Search for the cell housing the specified text and yield its (x, y) center coordinate. 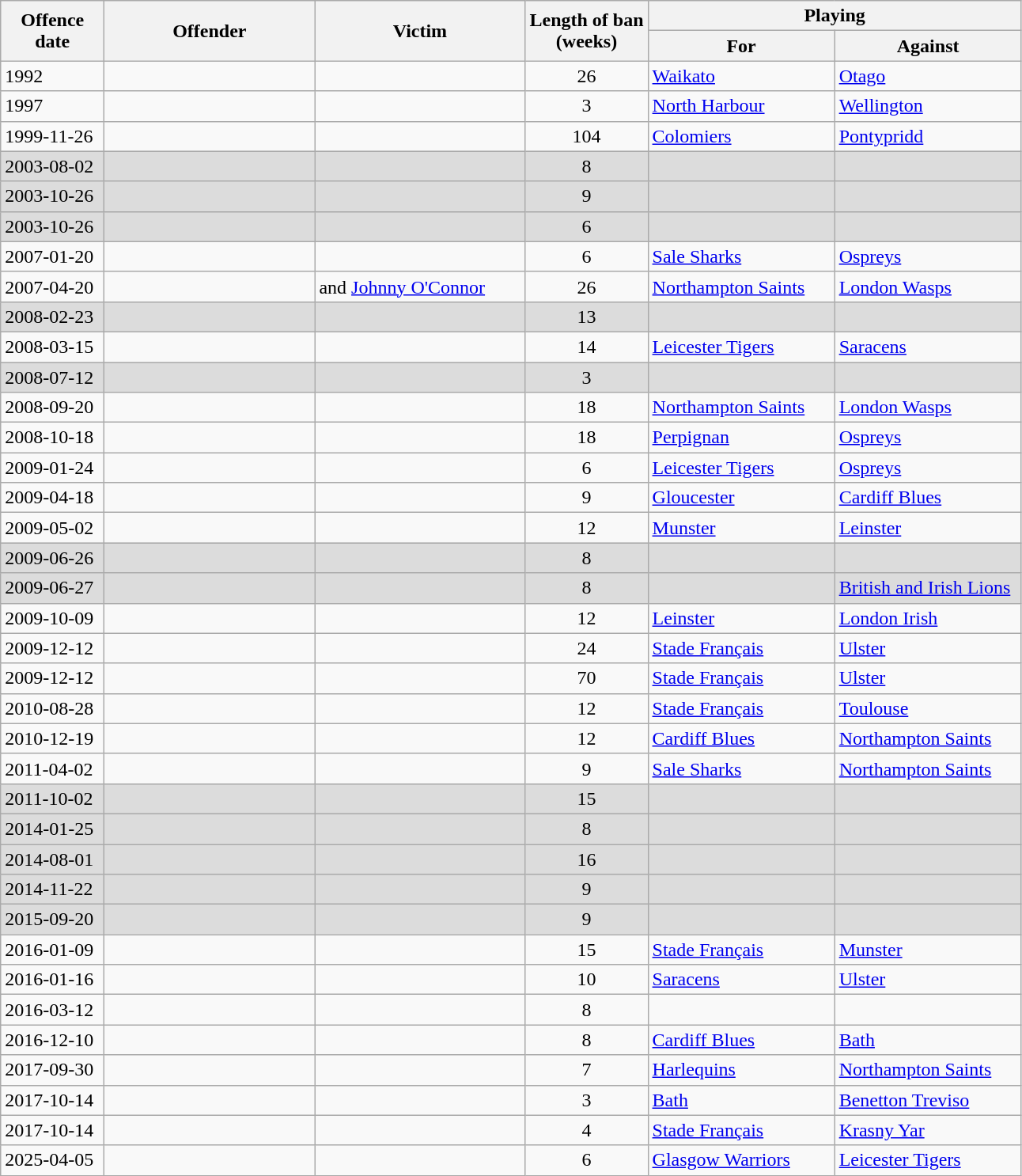
Offence date (52, 31)
1997 (52, 106)
1992 (52, 76)
Colomiers (741, 136)
2008-02-23 (52, 317)
16 (587, 859)
Against (928, 46)
1999-11-26 (52, 136)
For (741, 46)
Playing (835, 16)
2014-08-01 (52, 859)
2008-03-15 (52, 347)
Benetton Treviso (928, 1100)
2017-09-30 (52, 1070)
2009-05-02 (52, 528)
British and Irish Lions (928, 588)
2016-03-12 (52, 1010)
2010-12-19 (52, 738)
2009-04-18 (52, 498)
Harlequins (741, 1070)
14 (587, 347)
2007-01-20 (52, 256)
2016-01-09 (52, 950)
2016-12-10 (52, 1040)
2009-10-09 (52, 618)
Wellington (928, 106)
Toulouse (928, 708)
Perpignan (741, 438)
2025-04-05 (52, 1160)
2009-06-26 (52, 558)
2011-10-02 (52, 799)
North Harbour (741, 106)
London Irish (928, 618)
Waikato (741, 76)
104 (587, 136)
7 (587, 1070)
Otago (928, 76)
24 (587, 648)
Gloucester (741, 498)
Krasny Yar (928, 1130)
Victim (420, 31)
Glasgow Warriors (741, 1160)
2010-08-28 (52, 708)
2014-01-25 (52, 829)
Pontypridd (928, 136)
2007-04-20 (52, 286)
13 (587, 317)
2009-06-27 (52, 588)
10 (587, 980)
2003-08-02 (52, 166)
2016-01-16 (52, 980)
2008-10-18 (52, 438)
2008-09-20 (52, 408)
and Johnny O'Connor (420, 286)
70 (587, 678)
2015-09-20 (52, 920)
Offender (210, 31)
2009-01-24 (52, 468)
2011-04-02 (52, 768)
4 (587, 1130)
2014-11-22 (52, 890)
Length of ban(weeks) (587, 31)
2008-07-12 (52, 377)
